Search for the cell housing the specified text and yield its (X, Y) center coordinate. 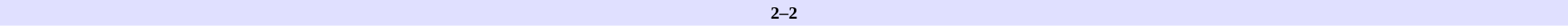
2–2 (784, 13)
